Return (X, Y) of the center of cell containing provided text 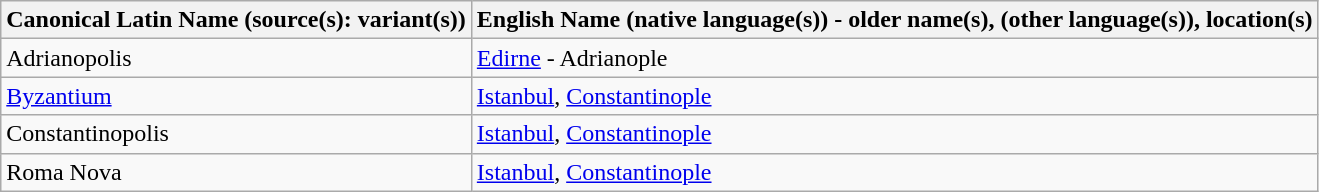
Adrianopolis (236, 58)
English Name (native language(s)) - older name(s), (other language(s)), location(s) (894, 20)
Byzantium (236, 96)
Roma Nova (236, 172)
Edirne - Adrianople (894, 58)
Constantinopolis (236, 134)
Canonical Latin Name (source(s): variant(s)) (236, 20)
